Search for the cell housing the specified text and yield its [x, y] center coordinate. 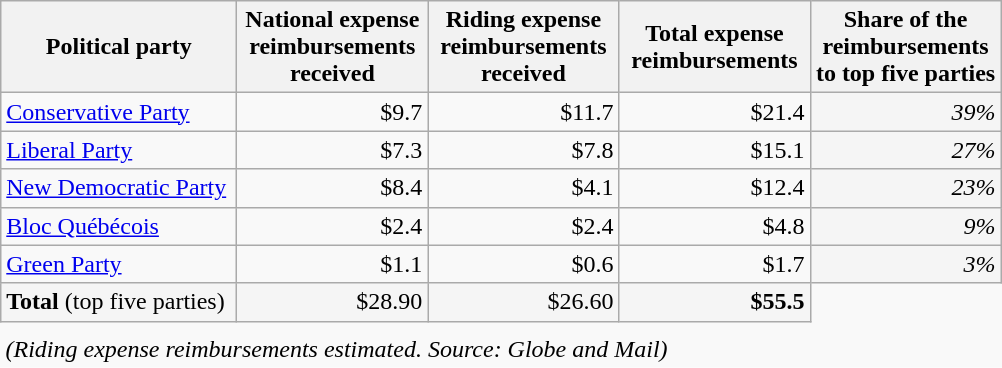
$8.4 [332, 188]
$4.1 [524, 188]
27% [906, 150]
$1.7 [714, 264]
New Democratic Party [119, 188]
Political party [119, 47]
$7.8 [524, 150]
Total expense reimbursements [714, 47]
$1.1 [332, 264]
$15.1 [714, 150]
Conservative Party [119, 112]
Total (top five parties) [119, 302]
$21.4 [714, 112]
$26.60 [524, 302]
$12.4 [714, 188]
$11.7 [524, 112]
$28.90 [332, 302]
$7.3 [332, 150]
Green Party [119, 264]
$55.5 [714, 302]
3% [906, 264]
National expense reimbursements received [332, 47]
23% [906, 188]
Share of the reimbursements to top five parties [906, 47]
9% [906, 226]
Riding expense reimbursements received [524, 47]
Bloc Québécois [119, 226]
Liberal Party [119, 150]
$0.6 [524, 264]
39% [906, 112]
$9.7 [332, 112]
$4.8 [714, 226]
